Extract the (X, Y) coordinate from the center of the cell holding the provided text.  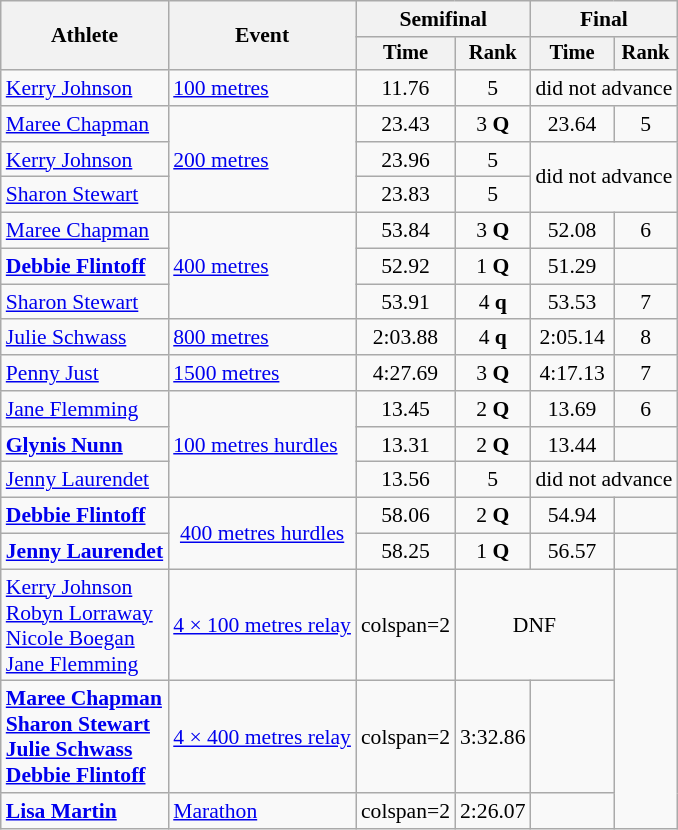
4:27.69 (406, 373)
Glynis Nunn (84, 445)
4:17.13 (572, 373)
Penny Just (84, 373)
DNF (534, 625)
2:26.07 (492, 811)
Athlete (84, 36)
51.29 (572, 267)
Event (262, 36)
52.08 (572, 231)
Marathon (262, 811)
800 metres (262, 338)
Julie Schwass (84, 338)
11.76 (406, 88)
53.53 (572, 302)
23.43 (406, 124)
400 metres (262, 266)
13.44 (572, 445)
Kerry JohnsonRobyn LorrawayNicole BoeganJane Flemming (84, 625)
Lisa Martin (84, 811)
54.94 (572, 516)
400 metres hurdles (262, 534)
13.69 (572, 409)
58.25 (406, 552)
56.57 (572, 552)
53.91 (406, 302)
4 × 100 metres relay (262, 625)
53.84 (406, 231)
13.45 (406, 409)
23.83 (406, 195)
Jane Flemming (84, 409)
13.31 (406, 445)
8 (646, 338)
2:03.88 (406, 338)
100 metres hurdles (262, 444)
2:05.14 (572, 338)
100 metres (262, 88)
3:32.86 (492, 737)
4 × 400 metres relay (262, 737)
58.06 (406, 516)
1500 metres (262, 373)
52.92 (406, 267)
Semifinal (444, 19)
Final (604, 19)
200 metres (262, 160)
23.96 (406, 160)
13.56 (406, 480)
23.64 (572, 124)
Maree ChapmanSharon StewartJulie SchwassDebbie Flintoff (84, 737)
